Detect which cell encompasses the target text, then output its (x, y) center coordinate. 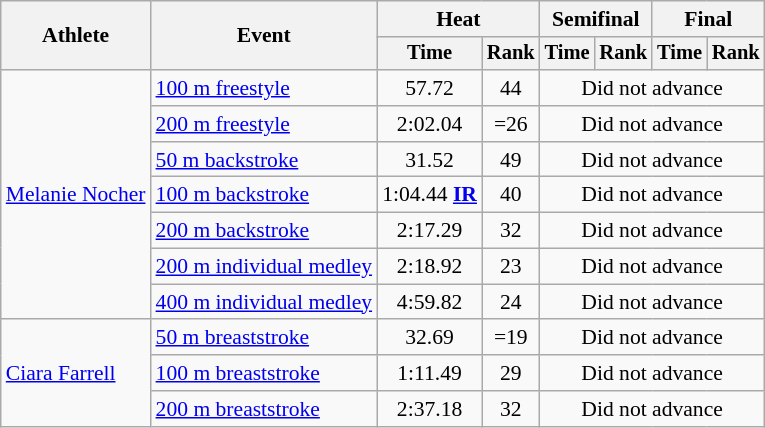
31.52 (430, 160)
2:02.04 (430, 124)
Semifinal (596, 19)
200 m individual medley (264, 267)
57.72 (430, 88)
400 m individual medley (264, 302)
2:17.29 (430, 231)
49 (511, 160)
=26 (511, 124)
Melanie Nocher (76, 194)
23 (511, 267)
200 m breaststroke (264, 409)
=19 (511, 338)
1:11.49 (430, 373)
Event (264, 36)
100 m breaststroke (264, 373)
Athlete (76, 36)
2:18.92 (430, 267)
50 m breaststroke (264, 338)
29 (511, 373)
Heat (458, 19)
24 (511, 302)
200 m backstroke (264, 231)
200 m freestyle (264, 124)
100 m backstroke (264, 195)
50 m backstroke (264, 160)
2:37.18 (430, 409)
Final (708, 19)
40 (511, 195)
32.69 (430, 338)
Ciara Farrell (76, 374)
1:04.44 IR (430, 195)
4:59.82 (430, 302)
44 (511, 88)
100 m freestyle (264, 88)
